Extract the (X, Y) coordinate from the center of the cell holding the provided text.  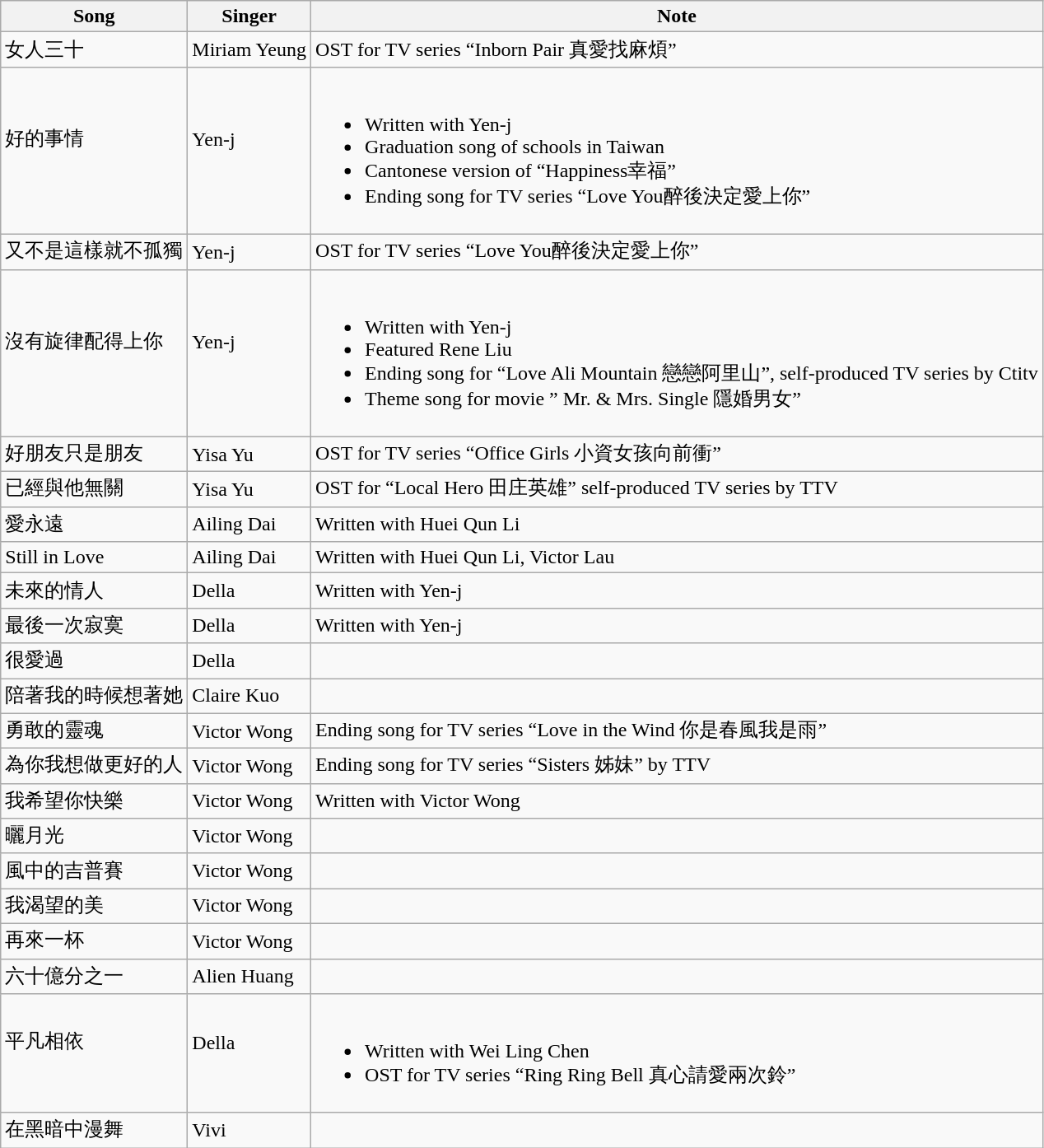
六十億分之一 (94, 977)
OST for TV series “Office Girls 小資女孩向前衝” (677, 455)
Alien Huang (249, 977)
風中的吉普賽 (94, 871)
好的事情 (94, 150)
Vivi (249, 1130)
未來的情人 (94, 591)
Song (94, 16)
Singer (249, 16)
Written with Yen-jGraduation song of schools in TaiwanCantonese version of “Happiness幸福”Ending song for TV series “Love You醉後決定愛上你” (677, 150)
在黑暗中漫舞 (94, 1130)
Ending song for TV series “Sisters 姊妹” by TTV (677, 766)
Note (677, 16)
Claire Kuo (249, 697)
愛永遠 (94, 524)
Written with Huei Qun Li (677, 524)
我渴望的美 (94, 906)
已經與他無關 (94, 489)
又不是這樣就不孤獨 (94, 252)
我希望你快樂 (94, 800)
曬月光 (94, 837)
Miriam Yeung (249, 49)
Still in Love (94, 558)
Written with Victor Wong (677, 800)
Ending song for TV series “Love in the Wind 你是春風我是雨” (677, 731)
Written with Huei Qun Li, Victor Lau (677, 558)
很愛過 (94, 660)
OST for TV series “Love You醉後決定愛上你” (677, 252)
OST for TV series “Inborn Pair 真愛找麻煩” (677, 49)
OST for “Local Hero 田庄英雄” self-produced TV series by TTV (677, 489)
陪著我的時候想著她 (94, 697)
最後一次寂寞 (94, 626)
再來一杯 (94, 940)
Written with Wei Ling ChenOST for TV series “Ring Ring Bell 真心請愛兩次鈴” (677, 1054)
勇敢的靈魂 (94, 731)
平凡相依 (94, 1054)
好朋友只是朋友 (94, 455)
女人三十 (94, 49)
沒有旋律配得上你 (94, 352)
為你我想做更好的人 (94, 766)
